From the cell containing the given text, extract its center point as (x, y) coordinate. 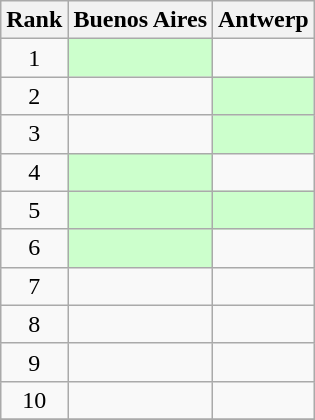
1 (34, 58)
3 (34, 134)
4 (34, 172)
10 (34, 400)
5 (34, 210)
Buenos Aires (140, 20)
2 (34, 96)
8 (34, 324)
Rank (34, 20)
9 (34, 362)
Antwerp (264, 20)
7 (34, 286)
6 (34, 248)
